Capture the cell that displays the provided text and extract its (x, y) central coordinate. 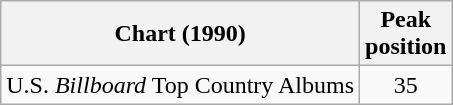
Peakposition (406, 34)
35 (406, 85)
Chart (1990) (180, 34)
U.S. Billboard Top Country Albums (180, 85)
